Capture the cell that displays the provided text and extract its (x, y) central coordinate. 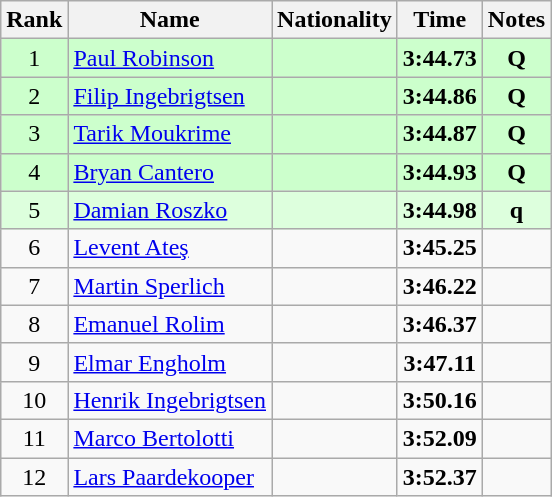
3:50.16 (440, 400)
3:44.73 (440, 58)
11 (34, 438)
8 (34, 324)
Emanuel Rolim (170, 324)
10 (34, 400)
Bryan Cantero (170, 172)
Martin Sperlich (170, 286)
Marco Bertolotti (170, 438)
3:45.25 (440, 248)
3:46.37 (440, 324)
Paul Robinson (170, 58)
3:44.86 (440, 96)
3:47.11 (440, 362)
Notes (516, 20)
Name (170, 20)
Rank (34, 20)
7 (34, 286)
3:52.37 (440, 477)
Damian Roszko (170, 210)
3:44.93 (440, 172)
Elmar Engholm (170, 362)
3:44.98 (440, 210)
1 (34, 58)
3:44.87 (440, 134)
5 (34, 210)
12 (34, 477)
Henrik Ingebrigtsen (170, 400)
Lars Paardekooper (170, 477)
9 (34, 362)
3:52.09 (440, 438)
Time (440, 20)
Tarik Moukrime (170, 134)
q (516, 210)
6 (34, 248)
Nationality (335, 20)
Levent Ateş (170, 248)
4 (34, 172)
3 (34, 134)
Filip Ingebrigtsen (170, 96)
3:46.22 (440, 286)
2 (34, 96)
